Return (X, Y) of the center of cell containing provided text 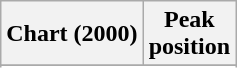
Peakposition (189, 34)
Chart (2000) (72, 34)
